Pinpoint the cell where the given text exists, returning its [X, Y] midpoint coordinate. 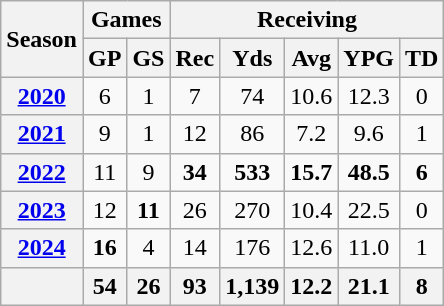
11.0 [369, 248]
4 [148, 248]
74 [252, 96]
14 [195, 248]
10.6 [312, 96]
2024 [42, 248]
GS [148, 58]
533 [252, 172]
2022 [42, 172]
176 [252, 248]
21.1 [369, 286]
12.6 [312, 248]
12.3 [369, 96]
8 [422, 286]
7.2 [312, 134]
Season [42, 39]
Rec [195, 58]
86 [252, 134]
7 [195, 96]
34 [195, 172]
93 [195, 286]
Games [126, 20]
1,139 [252, 286]
Receiving [307, 20]
GP [104, 58]
Avg [312, 58]
54 [104, 286]
9.6 [369, 134]
Yds [252, 58]
TD [422, 58]
22.5 [369, 210]
10.4 [312, 210]
15.7 [312, 172]
2020 [42, 96]
2023 [42, 210]
12.2 [312, 286]
48.5 [369, 172]
YPG [369, 58]
16 [104, 248]
270 [252, 210]
2021 [42, 134]
